Return the [X, Y] coordinate for the center point of the cell that contains the specified text.  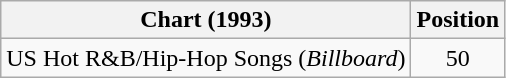
50 [458, 58]
Chart (1993) [206, 20]
Position [458, 20]
US Hot R&B/Hip-Hop Songs (Billboard) [206, 58]
